Pinpoint the cell where the given text exists, returning its [X, Y] midpoint coordinate. 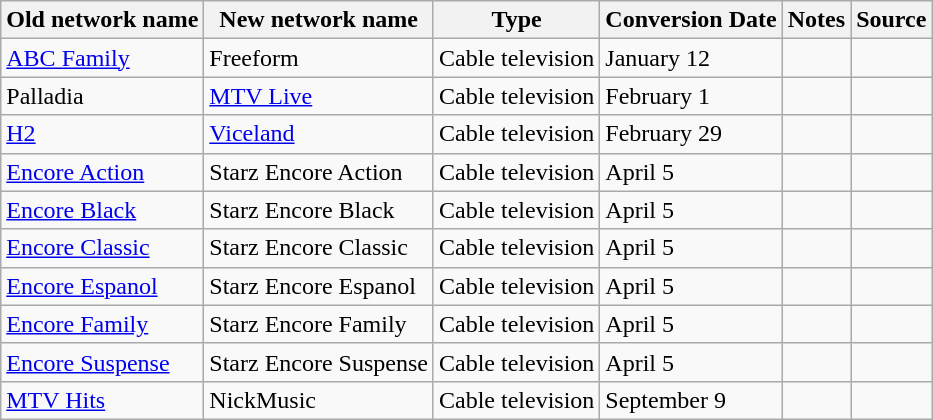
Encore Family [102, 324]
MTV Hits [102, 400]
H2 [102, 134]
Starz Encore Family [319, 324]
Starz Encore Black [319, 210]
Starz Encore Espanol [319, 286]
Encore Suspense [102, 362]
Starz Encore Action [319, 172]
February 29 [691, 134]
ABC Family [102, 58]
September 9 [691, 400]
Encore Espanol [102, 286]
January 12 [691, 58]
Old network name [102, 20]
Encore Classic [102, 248]
NickMusic [319, 400]
Starz Encore Classic [319, 248]
MTV Live [319, 96]
Conversion Date [691, 20]
Source [892, 20]
February 1 [691, 96]
Encore Black [102, 210]
Starz Encore Suspense [319, 362]
Palladia [102, 96]
Encore Action [102, 172]
New network name [319, 20]
Notes [816, 20]
Type [516, 20]
Viceland [319, 134]
Freeform [319, 58]
